Capture the cell that displays the provided text and extract its (x, y) central coordinate. 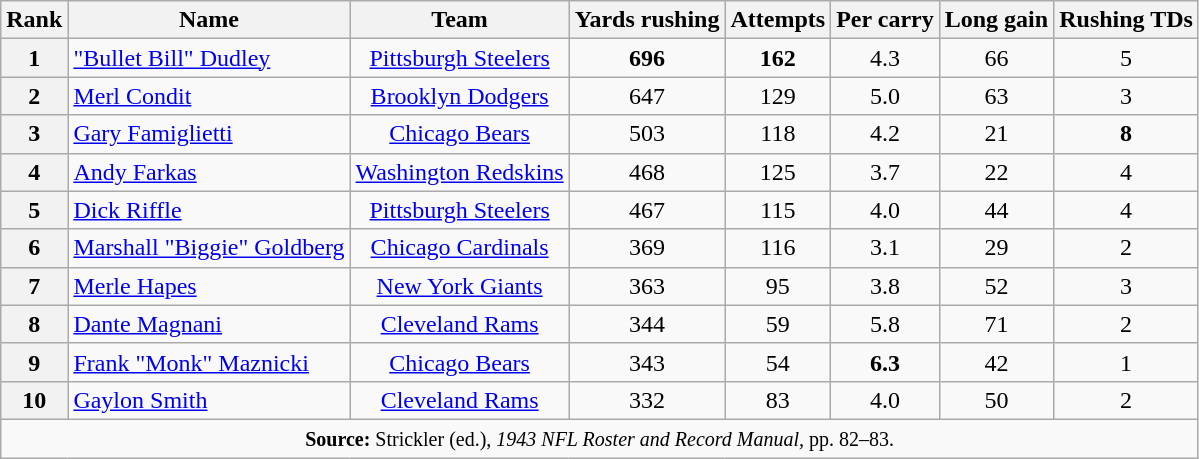
468 (647, 172)
Merl Condit (209, 96)
369 (647, 248)
71 (996, 324)
115 (778, 210)
Marshall "Biggie" Goldberg (209, 248)
6 (34, 248)
22 (996, 172)
83 (778, 400)
Merle Hapes (209, 286)
343 (647, 362)
7 (34, 286)
125 (778, 172)
9 (34, 362)
66 (996, 58)
50 (996, 400)
"Bullet Bill" Dudley (209, 58)
344 (647, 324)
Rushing TDs (1126, 20)
Chicago Cardinals (460, 248)
4.2 (886, 134)
59 (778, 324)
Andy Farkas (209, 172)
4.3 (886, 58)
Frank "Monk" Maznicki (209, 362)
10 (34, 400)
52 (996, 286)
Team (460, 20)
3.8 (886, 286)
Washington Redskins (460, 172)
467 (647, 210)
42 (996, 362)
5.8 (886, 324)
Long gain (996, 20)
3.1 (886, 248)
3.7 (886, 172)
647 (647, 96)
Name (209, 20)
129 (778, 96)
Dick Riffle (209, 210)
162 (778, 58)
363 (647, 286)
503 (647, 134)
63 (996, 96)
696 (647, 58)
New York Giants (460, 286)
6.3 (886, 362)
Yards rushing (647, 20)
Source: Strickler (ed.), 1943 NFL Roster and Record Manual, pp. 82–83. (600, 438)
332 (647, 400)
Dante Magnani (209, 324)
5.0 (886, 96)
21 (996, 134)
95 (778, 286)
Gary Famiglietti (209, 134)
Gaylon Smith (209, 400)
116 (778, 248)
Attempts (778, 20)
29 (996, 248)
54 (778, 362)
Per carry (886, 20)
118 (778, 134)
44 (996, 210)
Rank (34, 20)
Brooklyn Dodgers (460, 96)
